Detect which cell encompasses the target text, then output its [X, Y] center coordinate. 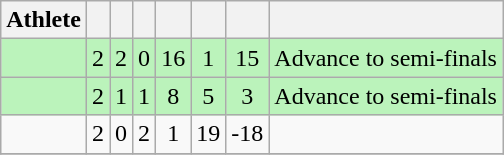
Athlete [44, 20]
3 [248, 96]
19 [208, 134]
5 [208, 96]
16 [174, 58]
-18 [248, 134]
15 [248, 58]
8 [174, 96]
